Search for the cell housing the specified text and yield its (x, y) center coordinate. 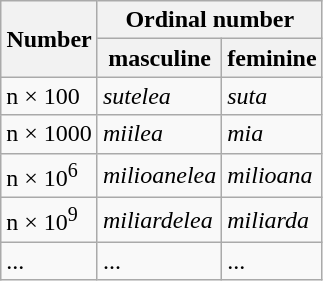
n × 1000 (50, 134)
miliarda (272, 220)
masculine (159, 58)
Number (50, 39)
milioanelea (159, 176)
suta (272, 96)
milioana (272, 176)
n × 100 (50, 96)
n × 109 (50, 220)
mia (272, 134)
Ordinal number (210, 20)
sutelea (159, 96)
n × 106 (50, 176)
feminine (272, 58)
miilea (159, 134)
miliardelea (159, 220)
